Find where the given text appears and provide that cell's center as (X, Y) coordinate. 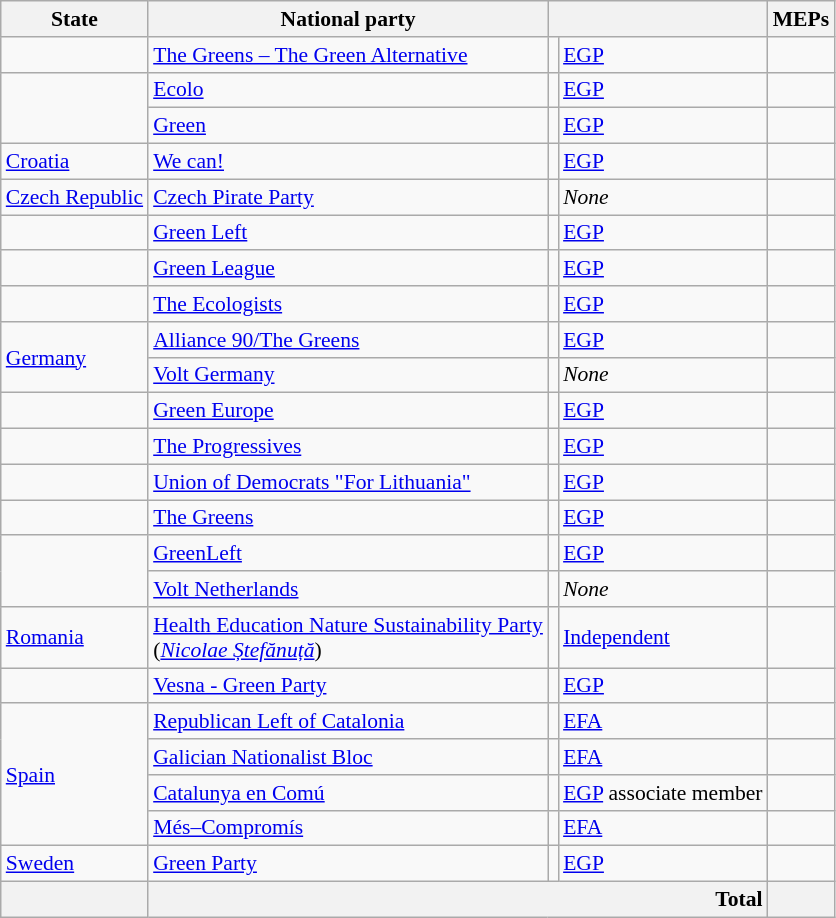
GreenLeft (348, 554)
The Greens (348, 518)
The Progressives (348, 447)
Green League (348, 269)
Més–Compromís (348, 828)
Total (458, 900)
Independent (663, 638)
Alliance 90/The Greens (348, 340)
Republican Left of Catalonia (348, 722)
MEPs (801, 19)
Spain (74, 775)
Romania (74, 638)
Czech Republic (74, 197)
Volt Germany (348, 375)
Ecolo (348, 90)
EGP associate member (663, 793)
The Greens – The Green Alternative (348, 55)
We can! (348, 162)
Croatia (74, 162)
The Ecologists (348, 304)
Sweden (74, 864)
Catalunya en Comú (348, 793)
Green (348, 126)
National party (348, 19)
Green Left (348, 233)
State (74, 19)
Green Europe (348, 411)
Volt Netherlands (348, 589)
Germany (74, 358)
Galician Nationalist Bloc (348, 757)
Union of Democrats "For Lithuania" (348, 482)
Green Party (348, 864)
Health Education Nature Sustainability Party(Nicolae Ștefănuță) (348, 638)
Vesna - Green Party (348, 686)
Czech Pirate Party (348, 197)
